From the cell containing the given text, extract its center point as (x, y) coordinate. 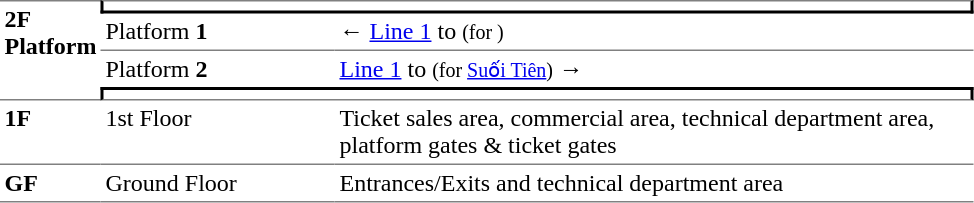
1F (50, 132)
Platform 1 (218, 33)
2FPlatform (50, 50)
Line 1 to (for Suối Tiên) → (654, 69)
← Line 1 to (for ) (654, 33)
GF (50, 184)
Ticket sales area, commercial area, technical department area, platform gates & ticket gates (654, 132)
Entrances/Exits and technical department area (654, 184)
Ground Floor (218, 184)
1st Floor (218, 132)
Platform 2 (218, 69)
